Return the [X, Y] coordinate for the center point of the cell that contains the specified text.  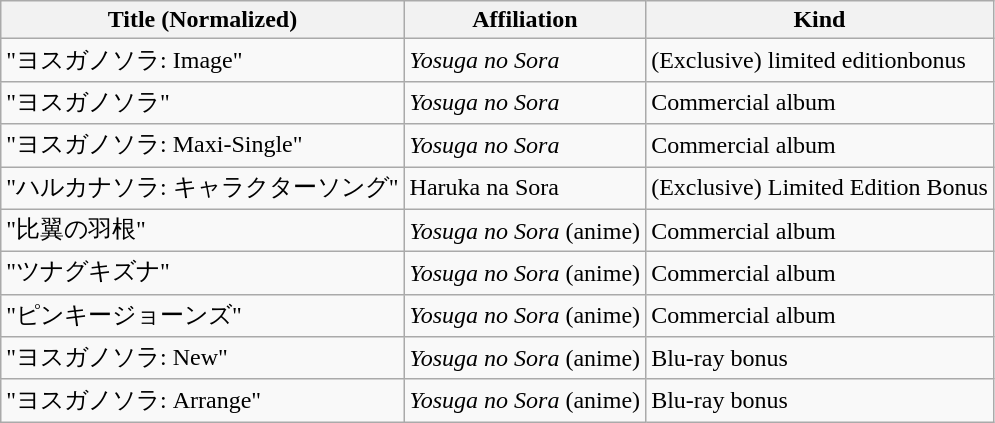
(Exclusive) Limited Edition Bonus [820, 188]
"ヨスガノソラ: Image" [202, 60]
"ヨスガノソラ: New" [202, 358]
"ハルカナソラ: キャラクターソング" [202, 188]
"比翼の羽根" [202, 230]
Affiliation [525, 20]
(Exclusive) limited editionbonus [820, 60]
"ヨスガノソラ" [202, 102]
"ピンキージョーンズ" [202, 316]
"ヨスガノソラ: Maxi-Single" [202, 146]
Kind [820, 20]
"ツナグキズナ" [202, 274]
Title (Normalized) [202, 20]
Haruka na Sora [525, 188]
"ヨスガノソラ: Arrange" [202, 400]
